Locate the cell with the specified text and output its (X, Y) center coordinate. 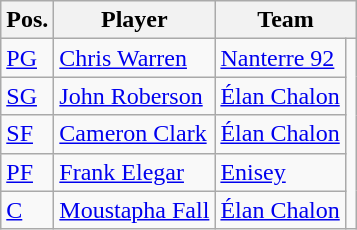
John Roberson (134, 96)
Nanterre 92 (280, 58)
SF (28, 134)
C (28, 210)
Cameron Clark (134, 134)
Frank Elegar (134, 172)
Team (286, 20)
Chris Warren (134, 58)
Player (134, 20)
SG (28, 96)
Pos. (28, 20)
PG (28, 58)
Moustapha Fall (134, 210)
PF (28, 172)
Enisey (280, 172)
